From the cell containing the given text, extract its center point as (X, Y) coordinate. 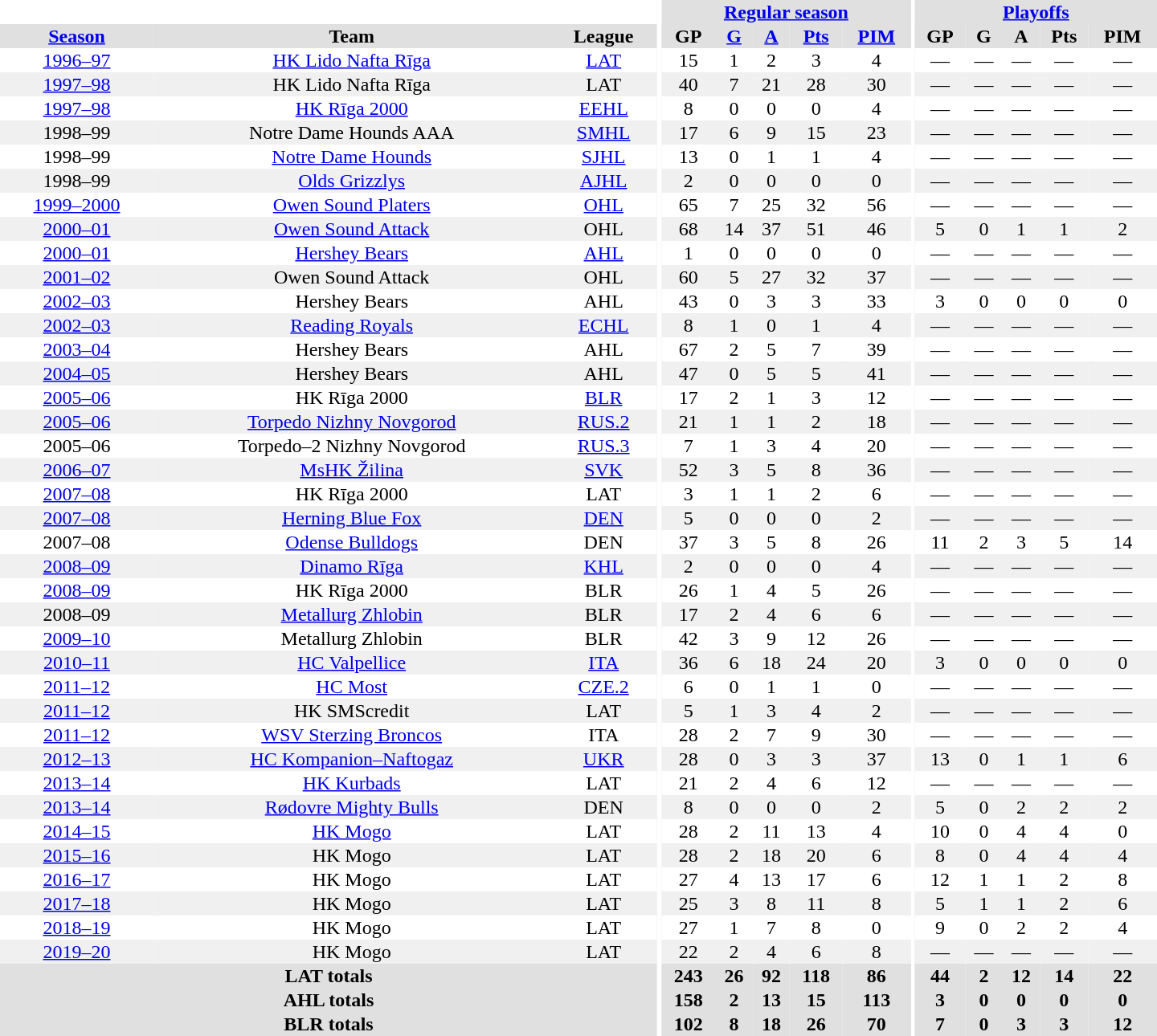
Olds Grizzlys (352, 181)
AJHL (603, 181)
2010–11 (77, 663)
2012–13 (77, 759)
Owen Sound Platers (352, 205)
Odense Bulldogs (352, 542)
HK SMScredit (352, 711)
56 (876, 205)
65 (688, 205)
51 (816, 229)
ECHL (603, 325)
33 (876, 301)
2019–20 (77, 952)
SVK (603, 470)
1996–97 (77, 60)
HC Valpellice (352, 663)
MsHK Žilina (352, 470)
Reading Royals (352, 325)
2017–18 (77, 903)
243 (688, 976)
Regular season (786, 12)
Rødovre Mighty Bulls (352, 807)
WSV Sterzing Broncos (352, 735)
68 (688, 229)
113 (876, 1000)
43 (688, 301)
HC Kompanion–Naftogaz (352, 759)
BLR totals (329, 1024)
158 (688, 1000)
42 (688, 638)
41 (876, 373)
SJHL (603, 157)
67 (688, 349)
2018–19 (77, 928)
LAT totals (329, 976)
2016–17 (77, 879)
39 (876, 349)
70 (876, 1024)
Season (77, 36)
Torpedo–2 Nizhny Novgorod (352, 446)
League (603, 36)
AHL totals (329, 1000)
Playoffs (1036, 12)
102 (688, 1024)
HC Most (352, 687)
118 (816, 976)
Torpedo Nizhny Novgorod (352, 422)
24 (816, 663)
40 (688, 84)
2003–04 (77, 349)
Notre Dame Hounds AAA (352, 133)
Dinamo Rīga (352, 566)
92 (771, 976)
CZE.2 (603, 687)
2004–05 (77, 373)
10 (940, 831)
Team (352, 36)
60 (688, 277)
UKR (603, 759)
23 (876, 133)
SMHL (603, 133)
RUS.2 (603, 422)
2006–07 (77, 470)
2001–02 (77, 277)
52 (688, 470)
HK Kurbads (352, 783)
1999–2000 (77, 205)
RUS.3 (603, 446)
EEHL (603, 108)
Notre Dame Hounds (352, 157)
86 (876, 976)
2009–10 (77, 638)
44 (940, 976)
Herning Blue Fox (352, 518)
2014–15 (77, 831)
2015–16 (77, 855)
KHL (603, 566)
46 (876, 229)
47 (688, 373)
